Scan for the cell matching the given text and deliver its [x, y] coordinate at center. 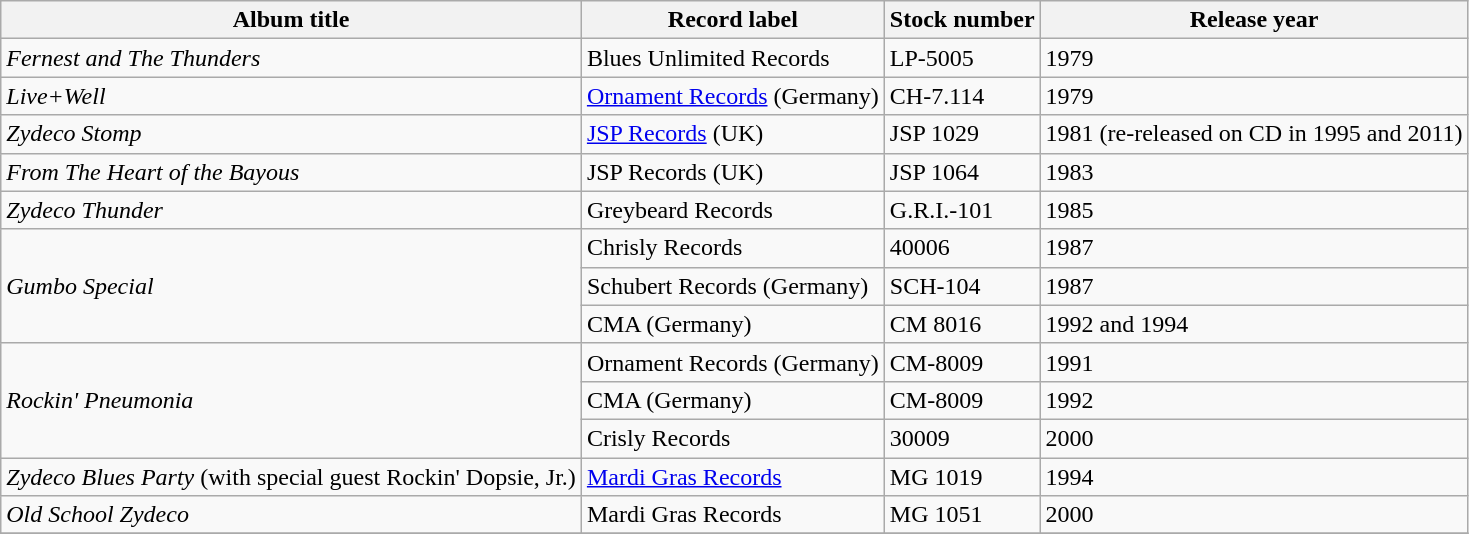
1981 (re-released on CD in 1995 and 2011) [1254, 134]
1992 and 1994 [1254, 324]
30009 [962, 438]
Fernest and The Thunders [292, 58]
JSP 1029 [962, 134]
CM 8016 [962, 324]
Gumbo Special [292, 286]
Record label [732, 20]
LP-5005 [962, 58]
Stock number [962, 20]
From The Heart of the Bayous [292, 172]
Release year [1254, 20]
Zydeco Blues Party (with special guest Rockin' Dopsie, Jr.) [292, 477]
CH-7.114 [962, 96]
Rockin' Pneumonia [292, 400]
G.R.I.-101 [962, 210]
1992 [1254, 400]
SCH-104 [962, 286]
MG 1019 [962, 477]
JSP 1064 [962, 172]
Album title [292, 20]
Schubert Records (Germany) [732, 286]
40006 [962, 248]
Blues Unlimited Records [732, 58]
Greybeard Records [732, 210]
Old School Zydeco [292, 515]
Live+Well [292, 96]
1983 [1254, 172]
1991 [1254, 362]
1985 [1254, 210]
Zydeco Thunder [292, 210]
Crisly Records [732, 438]
Chrisly Records [732, 248]
Zydeco Stomp [292, 134]
1994 [1254, 477]
MG 1051 [962, 515]
